Scan for the cell matching the given text and deliver its (x, y) coordinate at center. 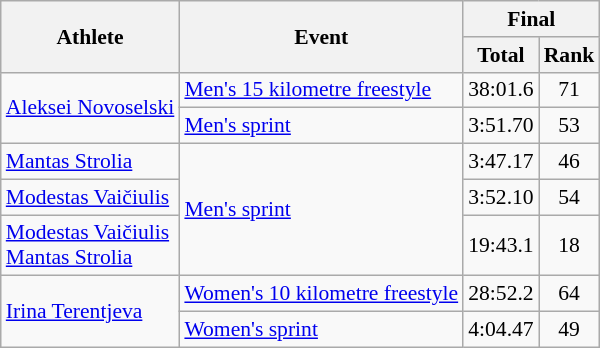
3:47.17 (500, 162)
Athlete (90, 36)
Mantas Strolia (90, 162)
3:51.70 (500, 126)
3:52.10 (500, 197)
Irina Terentjeva (90, 312)
Rank (570, 55)
Final (531, 19)
53 (570, 126)
Aleksei Novoselski (90, 108)
Event (321, 36)
38:01.6 (500, 90)
46 (570, 162)
Men's 15 kilometre freestyle (321, 90)
18 (570, 246)
49 (570, 330)
54 (570, 197)
71 (570, 90)
64 (570, 294)
Women's 10 kilometre freestyle (321, 294)
Modestas Vaičiulis (90, 197)
28:52.2 (500, 294)
19:43.1 (500, 246)
4:04.47 (500, 330)
Modestas Vaičiulis Mantas Strolia (90, 246)
Women's sprint (321, 330)
Total (500, 55)
